Search for the cell housing the specified text and yield its [X, Y] center coordinate. 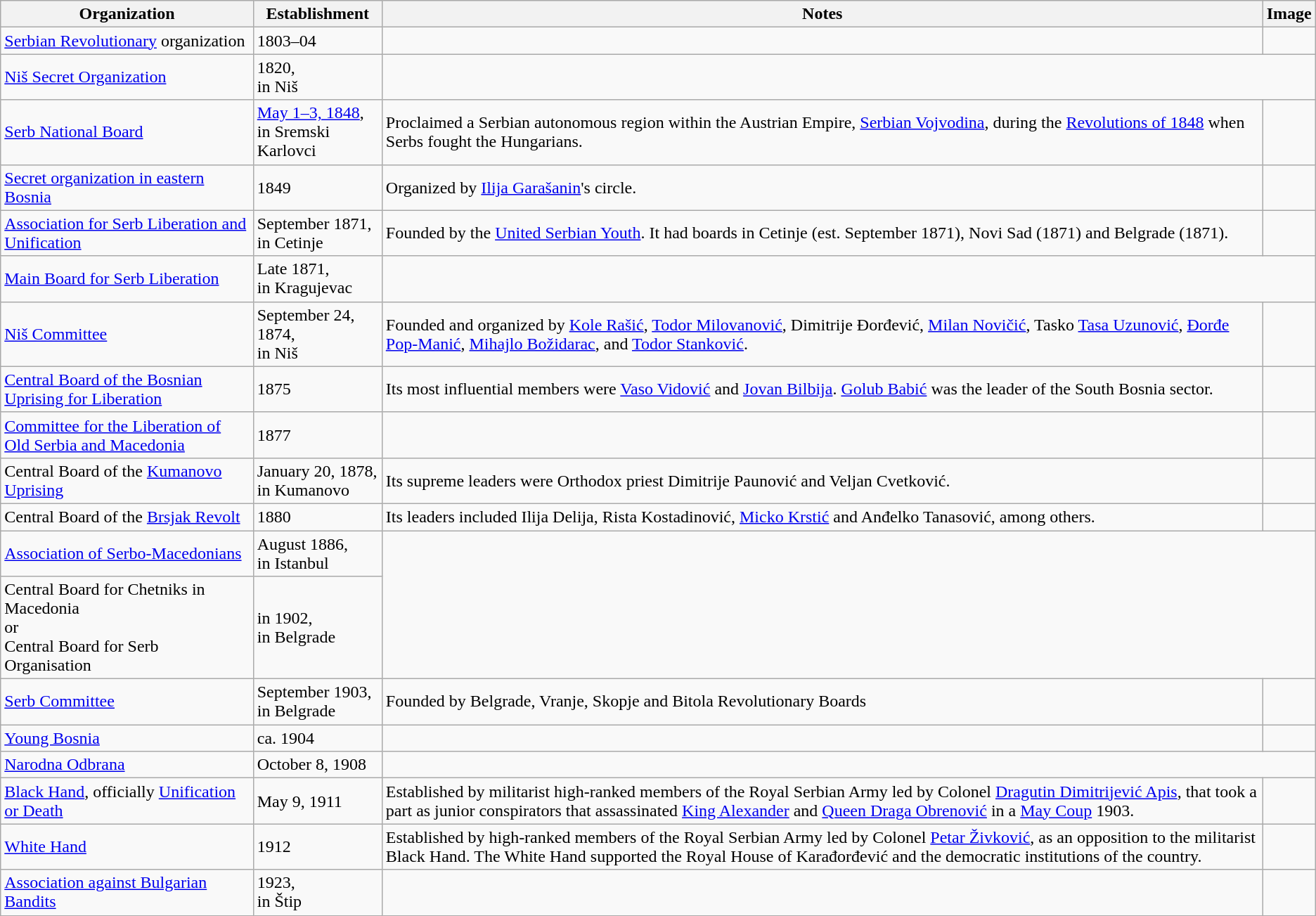
White Hand [127, 846]
Serbian Revolutionary organization [127, 41]
May 9, 1911 [318, 801]
Serb Committee [127, 702]
in 1902, in Belgrade [318, 628]
Central Board of the Kumanovo Uprising [127, 481]
Founded by Belgrade, Vranje, Skopje and Bitola Revolutionary Boards [822, 702]
1923, in Štip [318, 893]
Main Board for Serb Liberation [127, 278]
September 1903, in Belgrade [318, 702]
1820, in Niš [318, 77]
Central Board of the Brsjak Revolt [127, 517]
Establishment [318, 14]
Young Bosnia [127, 738]
September 1871, in Cetinje [318, 233]
Niš Secret Organization [127, 77]
ca. 1904 [318, 738]
Niš Committee [127, 334]
Organized by Ilija Garašanin's circle. [822, 187]
1877 [318, 434]
Association of Serbo-Macedonians [127, 553]
1849 [318, 187]
Narodna Odbrana [127, 765]
January 20, 1878, in Kumanovo [318, 481]
Committee for the Liberation of Old Serbia and Macedonia [127, 434]
1875 [318, 389]
October 8, 1908 [318, 765]
1880 [318, 517]
Its leaders included Ilija Delija, Rista Kostadinović, Micko Krstić and Anđelko Tanasović, among others. [822, 517]
1803–04 [318, 41]
Central Board of the Bosnian Uprising for Liberation [127, 389]
Late 1871, in Kragujevac [318, 278]
Founded by the United Serbian Youth. It had boards in Cetinje (est. September 1871), Novi Sad (1871) and Belgrade (1871). [822, 233]
Image [1289, 14]
Association against Bulgarian Bandits [127, 893]
1912 [318, 846]
Its supreme leaders were Orthodox priest Dimitrije Paunović and Veljan Cvetković. [822, 481]
August 1886, in Istanbul [318, 553]
Serb National Board [127, 132]
September 24, 1874, in Niš [318, 334]
Notes [822, 14]
Black Hand, officially Unification or Death [127, 801]
Organization [127, 14]
Association for Serb Liberation and Unification [127, 233]
Secret organization in eastern Bosnia [127, 187]
May 1–3, 1848, in Sremski Karlovci [318, 132]
Its most influential members were Vaso Vidović and Jovan Bilbija. Golub Babić was the leader of the South Bosnia sector. [822, 389]
Central Board for Chetniks in MacedoniaorCentral Board for Serb Organisation [127, 628]
